Return [X, Y] of the center of cell containing provided text 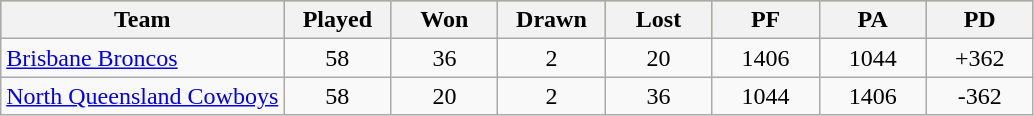
Brisbane Broncos [142, 58]
Lost [658, 20]
Won [444, 20]
Played [338, 20]
Team [142, 20]
PA [872, 20]
North Queensland Cowboys [142, 96]
PD [980, 20]
PF [766, 20]
Drawn [552, 20]
+362 [980, 58]
-362 [980, 96]
